Search for the cell housing the specified text and yield its [x, y] center coordinate. 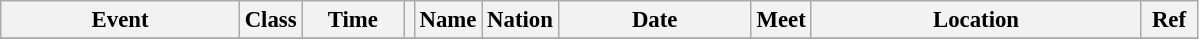
Date [654, 20]
Name [448, 20]
Nation [520, 20]
Class [270, 20]
Event [120, 20]
Meet [781, 20]
Ref [1169, 20]
Time [353, 20]
Location [976, 20]
